Search for the cell housing the specified text and yield its (x, y) center coordinate. 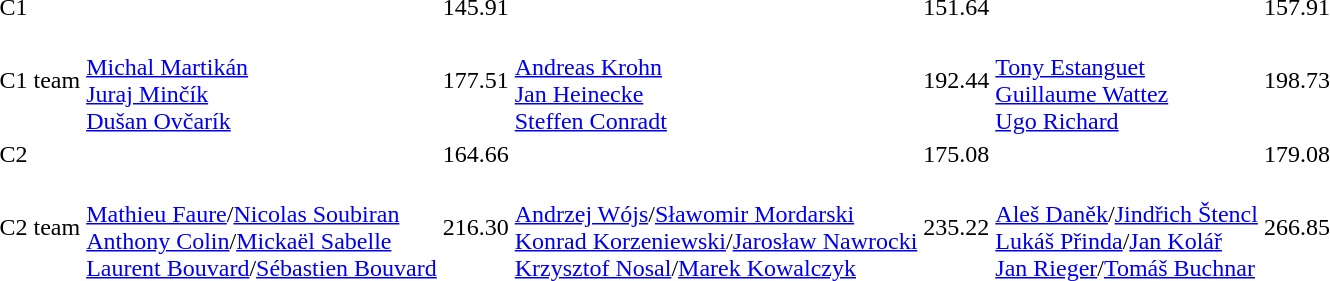
164.66 (476, 154)
Tony EstanguetGuillaume WattezUgo Richard (1127, 80)
Andreas KrohnJan HeineckeSteffen Conradt (716, 80)
192.44 (956, 80)
175.08 (956, 154)
177.51 (476, 80)
Michal MartikánJuraj MinčíkDušan Ovčarík (262, 80)
